Find where the given text appears and provide that cell's center as (x, y) coordinate. 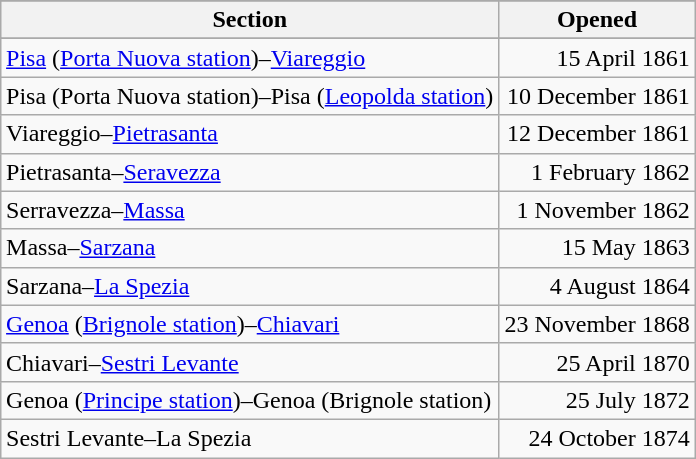
12 December 1861 (597, 134)
23 November 1868 (597, 324)
Pisa (Porta Nuova station)–Pisa (Leopolda station) (250, 96)
25 April 1870 (597, 362)
10 December 1861 (597, 96)
24 October 1874 (597, 438)
Section (250, 20)
Pietrasanta–Seravezza (250, 172)
Genoa (Brignole station)–Chiavari (250, 324)
Pisa (Porta Nuova station)–Viareggio (250, 58)
Serravezza–Massa (250, 210)
25 July 1872 (597, 400)
Sarzana–La Spezia (250, 286)
15 April 1861 (597, 58)
Opened (597, 20)
Massa–Sarzana (250, 248)
4 August 1864 (597, 286)
1 February 1862 (597, 172)
15 May 1863 (597, 248)
Sestri Levante–La Spezia (250, 438)
1 November 1862 (597, 210)
Genoa (Principe station)–Genoa (Brignole station) (250, 400)
Viareggio–Pietrasanta (250, 134)
Chiavari–Sestri Levante (250, 362)
